Scan for the cell matching the given text and deliver its (x, y) coordinate at center. 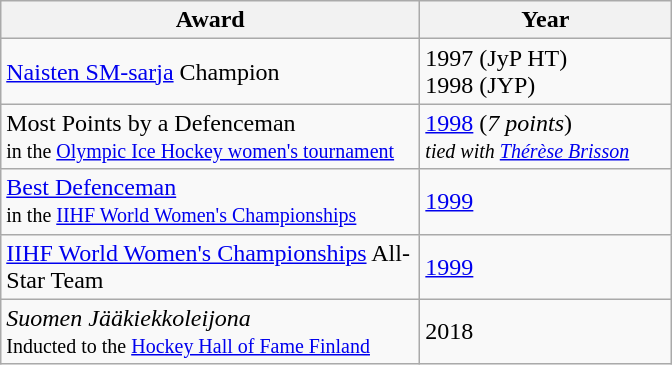
Best Defencemanin the IIHF World Women's Championships (210, 202)
Naisten SM-sarja Champion (210, 72)
Most Points by a Defencemanin the Olympic Ice Hockey women's tournament (210, 136)
1998 (7 points)tied with Thérèse Brisson (546, 136)
2018 (546, 332)
Suomen JääkiekkoleijonaInducted to the Hockey Hall of Fame Finland (210, 332)
Year (546, 20)
1997 (JyP HT)1998 (JYP) (546, 72)
Award (210, 20)
IIHF World Women's Championships All-Star Team (210, 266)
